Return (x, y) of the center of cell containing provided text 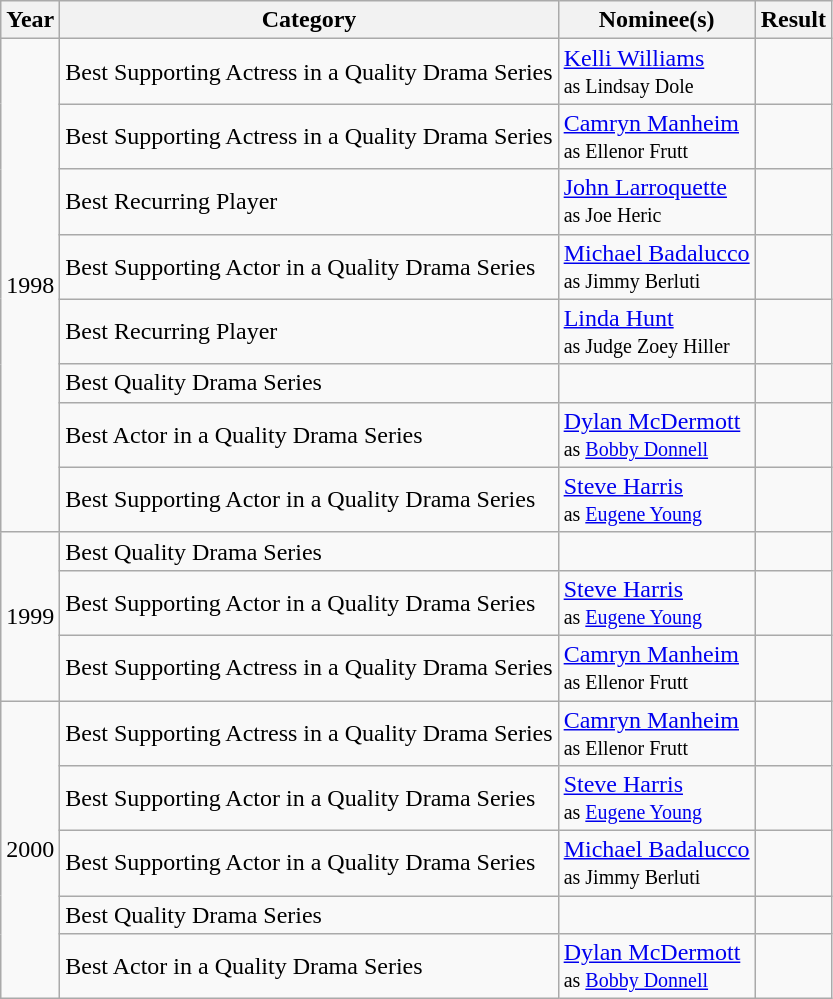
John Larroquetteas Joe Heric (656, 202)
1998 (30, 286)
Result (793, 20)
Year (30, 20)
Category (309, 20)
Kelli Williamsas Lindsay Dole (656, 72)
2000 (30, 849)
1999 (30, 616)
Linda Huntas Judge Zoey Hiller (656, 332)
Nominee(s) (656, 20)
